Return (x, y) of the center of cell containing provided text 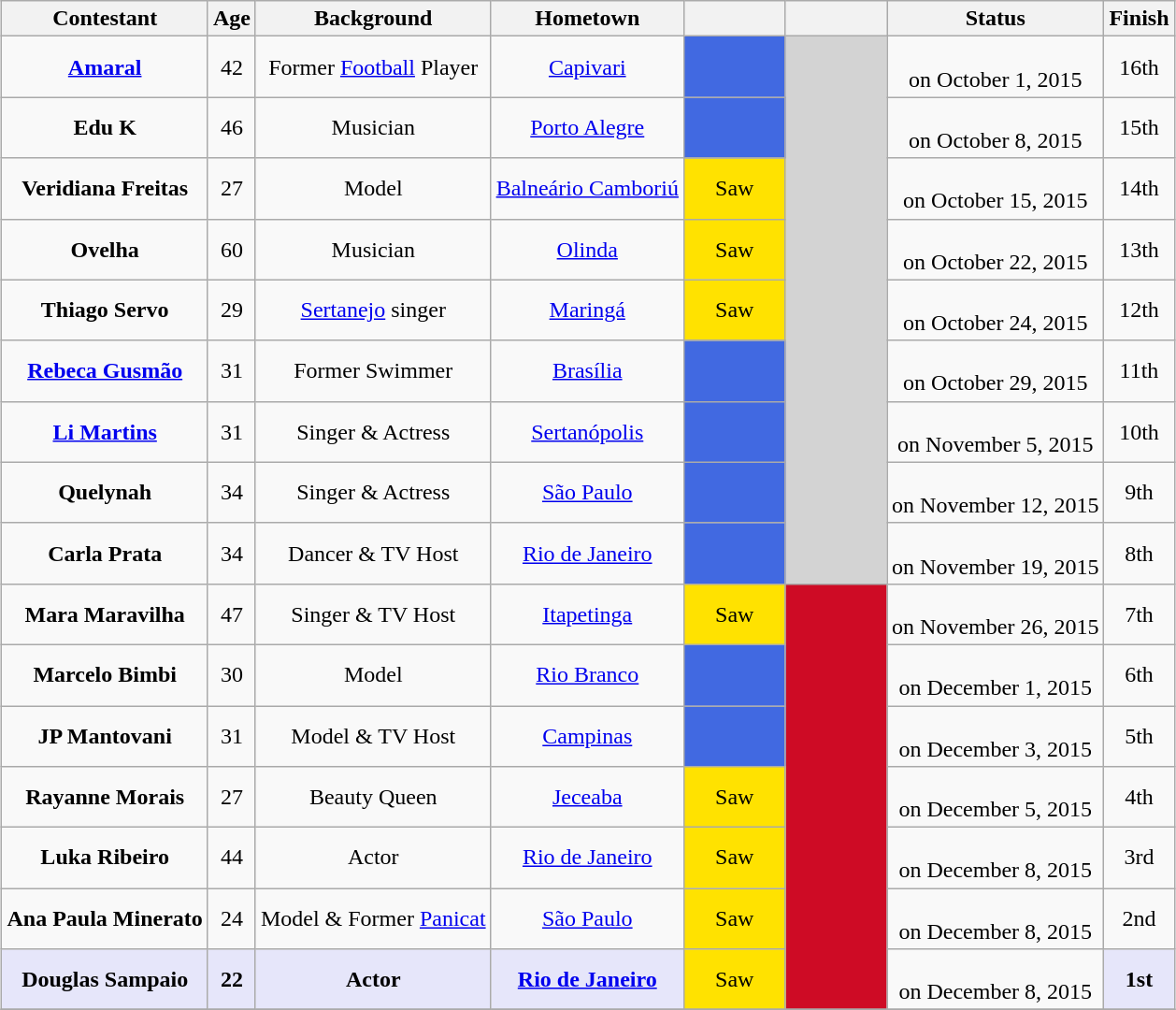
7th (1139, 613)
13th (1139, 249)
Douglas Sampaio (105, 980)
on October 15, 2015 (996, 189)
Carla Prata (105, 554)
Maringá (587, 310)
Sertanópolis (587, 432)
on October 29, 2015 (996, 370)
46 (232, 127)
Beauty Queen (373, 797)
on December 1, 2015 (996, 675)
9th (1139, 492)
Thiago Servo (105, 310)
1st (1139, 980)
Rayanne Morais (105, 797)
30 (232, 675)
on November 12, 2015 (996, 492)
on December 3, 2015 (996, 735)
24 (232, 918)
Amaral (105, 67)
Status (996, 19)
3rd (1139, 858)
on November 5, 2015 (996, 432)
Veridiana Freitas (105, 189)
22 (232, 980)
Singer & TV Host (373, 613)
Rebeca Gusmão (105, 370)
Former Swimmer (373, 370)
Hometown (587, 19)
6th (1139, 675)
Model & TV Host (373, 735)
8th (1139, 554)
Itapetinga (587, 613)
on December 5, 2015 (996, 797)
on November 19, 2015 (996, 554)
42 (232, 67)
Brasília (587, 370)
Contestant (105, 19)
Edu K (105, 127)
5th (1139, 735)
Li Martins (105, 432)
Background (373, 19)
Mara Maravilha (105, 613)
Ovelha (105, 249)
60 (232, 249)
Age (232, 19)
29 (232, 310)
Capivari (587, 67)
11th (1139, 370)
10th (1139, 432)
on October 24, 2015 (996, 310)
Campinas (587, 735)
on October 22, 2015 (996, 249)
Jeceaba (587, 797)
on November 26, 2015 (996, 613)
Marcelo Bimbi (105, 675)
44 (232, 858)
on October 1, 2015 (996, 67)
15th (1139, 127)
Rio Branco (587, 675)
Sertanejo singer (373, 310)
Ana Paula Minerato (105, 918)
Olinda (587, 249)
16th (1139, 67)
Model & Former Panicat (373, 918)
14th (1139, 189)
on October 8, 2015 (996, 127)
Former Football Player (373, 67)
Dancer & TV Host (373, 554)
Finish (1139, 19)
Porto Alegre (587, 127)
47 (232, 613)
2nd (1139, 918)
JP Mantovani (105, 735)
4th (1139, 797)
Luka Ribeiro (105, 858)
12th (1139, 310)
Balneário Camboriú (587, 189)
Quelynah (105, 492)
